Search for the cell housing the specified text and yield its [X, Y] center coordinate. 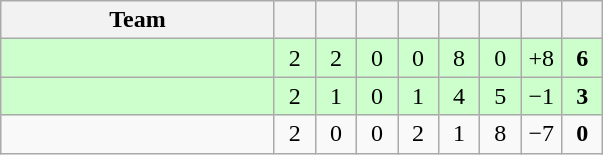
−7 [542, 134]
−1 [542, 96]
6 [582, 58]
Team [138, 20]
5 [500, 96]
3 [582, 96]
+8 [542, 58]
4 [460, 96]
